Find where the given text appears and provide that cell's center as (x, y) coordinate. 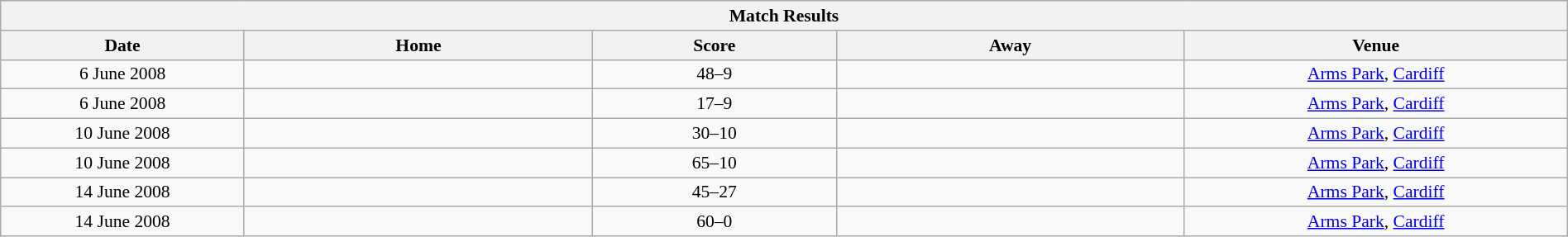
Away (1011, 45)
30–10 (715, 134)
Score (715, 45)
Venue (1376, 45)
Home (418, 45)
Match Results (784, 16)
45–27 (715, 192)
48–9 (715, 74)
Date (122, 45)
60–0 (715, 222)
17–9 (715, 104)
65–10 (715, 163)
